Extract the (x, y) coordinate from the center of the cell holding the provided text.  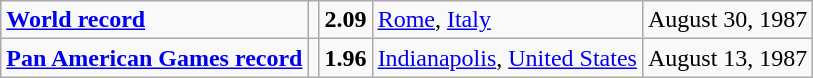
World record (154, 20)
Indianapolis, United States (507, 58)
Pan American Games record (154, 58)
1.96 (346, 58)
August 13, 1987 (727, 58)
2.09 (346, 20)
August 30, 1987 (727, 20)
Rome, Italy (507, 20)
